Detect which cell encompasses the target text, then output its [X, Y] center coordinate. 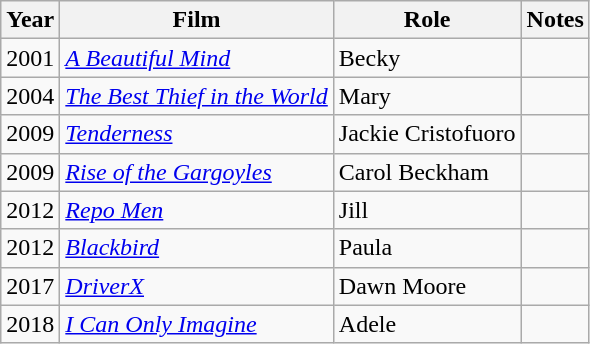
Mary [427, 96]
Year [30, 20]
Paula [427, 248]
DriverX [197, 286]
Carol Beckham [427, 172]
Adele [427, 324]
Repo Men [197, 210]
2004 [30, 96]
Jackie Cristofuoro [427, 134]
Tenderness [197, 134]
Dawn Moore [427, 286]
Role [427, 20]
Notes [555, 20]
Becky [427, 58]
The Best Thief in the World [197, 96]
2001 [30, 58]
2018 [30, 324]
Jill [427, 210]
Film [197, 20]
2017 [30, 286]
Rise of the Gargoyles [197, 172]
I Can Only Imagine [197, 324]
A Beautiful Mind [197, 58]
Blackbird [197, 248]
